For the text-containing cell, return its midpoint in [X, Y] coordinate format. 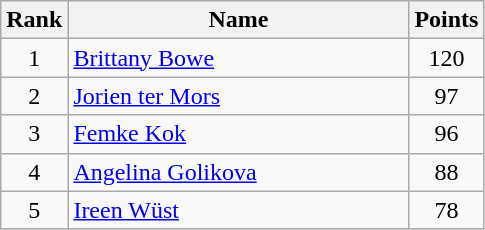
96 [446, 134]
Angelina Golikova [238, 172]
Brittany Bowe [238, 58]
5 [34, 210]
Jorien ter Mors [238, 96]
78 [446, 210]
120 [446, 58]
Points [446, 20]
Rank [34, 20]
97 [446, 96]
Femke Kok [238, 134]
88 [446, 172]
4 [34, 172]
3 [34, 134]
Name [238, 20]
1 [34, 58]
Ireen Wüst [238, 210]
2 [34, 96]
